Search for the cell housing the specified text and yield its [x, y] center coordinate. 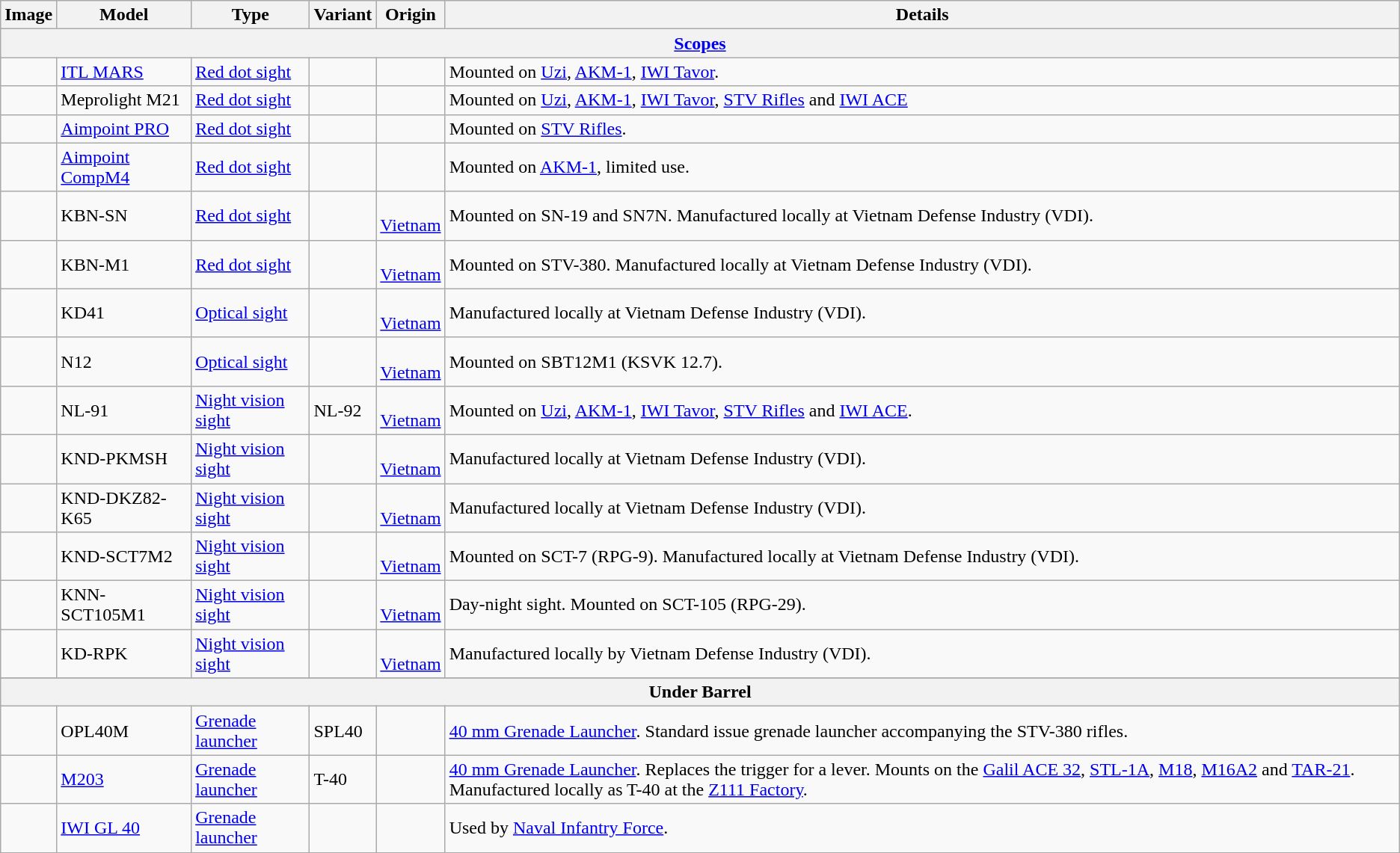
N12 [124, 362]
Day-night sight. Mounted on SCT-105 (RPG-29). [922, 606]
Aimpoint PRO [124, 129]
Mounted on Uzi, AKM-1, IWI Tavor, STV Rifles and IWI ACE [922, 100]
KND-DKZ82-K65 [124, 507]
KND-PKMSH [124, 459]
Mounted on SCT-7 (RPG-9). Manufactured locally at Vietnam Defense Industry (VDI). [922, 556]
Under Barrel [700, 692]
ITL MARS [124, 72]
40 mm Grenade Launcher. Standard issue grenade launcher accompanying the STV-380 rifles. [922, 731]
KD-RPK [124, 653]
KBN-SN [124, 215]
Meprolight M21 [124, 100]
Details [922, 15]
Mounted on SN-19 and SN7N. Manufactured locally at Vietnam Defense Industry (VDI). [922, 215]
Variant [343, 15]
Mounted on SBT12M1 (KSVK 12.7). [922, 362]
Scopes [700, 43]
NL-92 [343, 410]
SPL40 [343, 731]
Mounted on AKM-1, limited use. [922, 167]
Mounted on STV-380. Manufactured locally at Vietnam Defense Industry (VDI). [922, 265]
Image [28, 15]
Mounted on Uzi, AKM-1, IWI Tavor, STV Rifles and IWI ACE. [922, 410]
Type [251, 15]
Aimpoint CompM4 [124, 167]
Model [124, 15]
Used by Naval Infantry Force. [922, 828]
KD41 [124, 312]
Origin [411, 15]
KND-SCT7M2 [124, 556]
KNN-SCT105M1 [124, 606]
KBN-M1 [124, 265]
NL-91 [124, 410]
Manufactured locally by Vietnam Defense Industry (VDI). [922, 653]
Mounted on Uzi, AKM-1, IWI Tavor. [922, 72]
T-40 [343, 779]
M203 [124, 779]
OPL40M [124, 731]
IWI GL 40 [124, 828]
Mounted on STV Rifles. [922, 129]
